Search for the cell housing the specified text and yield its (X, Y) center coordinate. 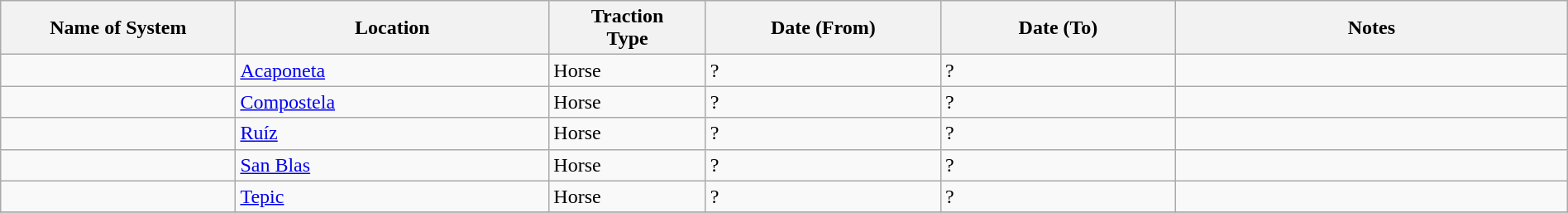
Acaponeta (392, 70)
Notes (1372, 28)
Location (392, 28)
TractionType (627, 28)
Ruíz (392, 133)
Date (From) (823, 28)
Name of System (118, 28)
Date (To) (1058, 28)
San Blas (392, 165)
Compostela (392, 102)
Tepic (392, 196)
